Output the [x, y] coordinate of the center of the cell containing the given text.  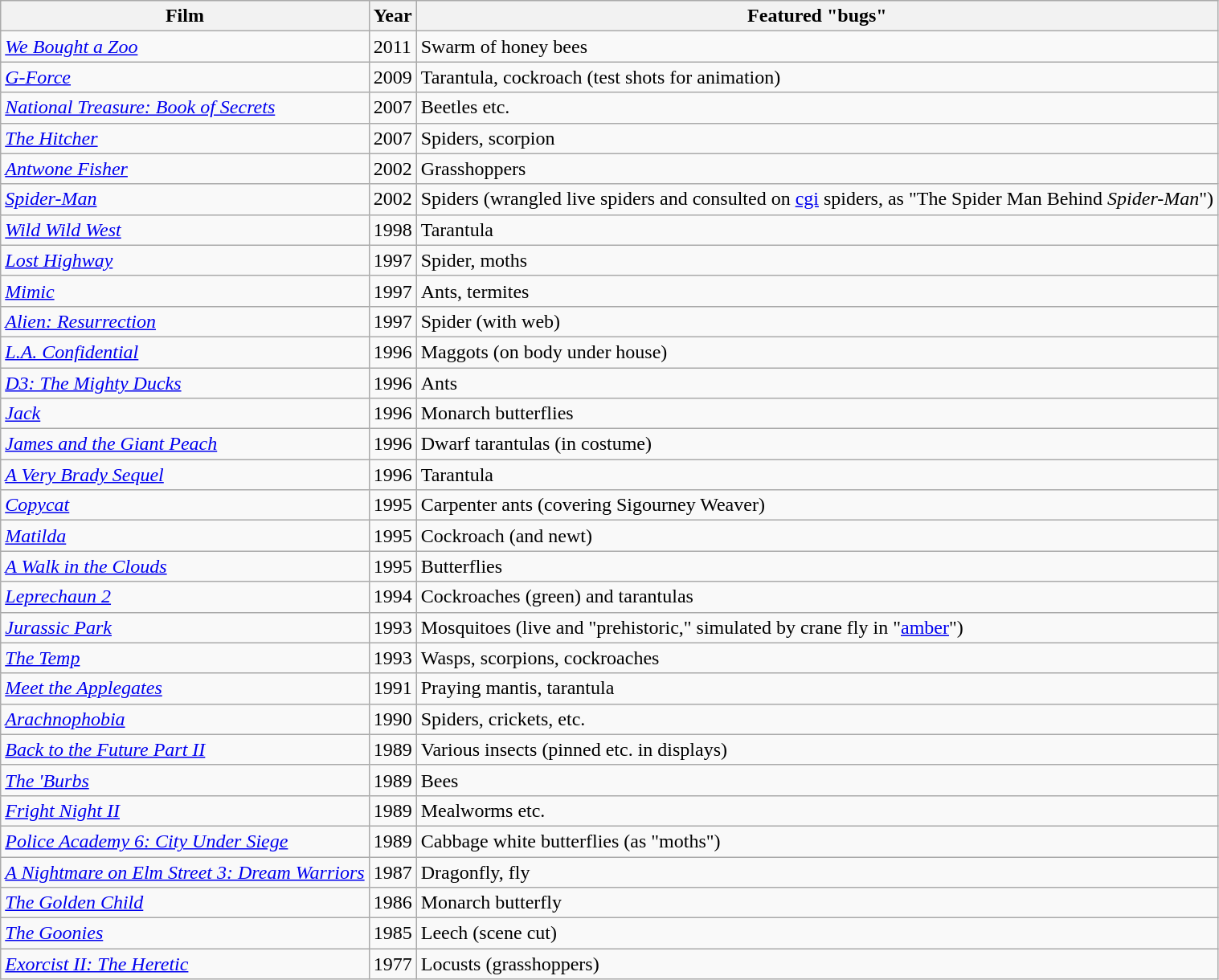
The Goonies [185, 933]
Locusts (grasshoppers) [816, 964]
Featured "bugs" [816, 16]
Ants, termites [816, 291]
Butterflies [816, 566]
Mosquitoes (live and "prehistoric," simulated by crane fly in "amber") [816, 627]
Various insects (pinned etc. in displays) [816, 749]
Year [392, 16]
Cabbage white butterflies (as "moths") [816, 841]
Tarantula, cockroach (test shots for animation) [816, 77]
Maggots (on body under house) [816, 352]
Copycat [185, 505]
Beetles etc. [816, 108]
The Golden Child [185, 903]
L.A. Confidential [185, 352]
1994 [392, 597]
Wasps, scorpions, cockroaches [816, 658]
The 'Burbs [185, 780]
The Hitcher [185, 138]
Ants [816, 383]
The Temp [185, 658]
Leprechaun 2 [185, 597]
Cockroach (and newt) [816, 536]
Jack [185, 414]
A Walk in the Clouds [185, 566]
A Nightmare on Elm Street 3: Dream Warriors [185, 872]
Spiders, scorpion [816, 138]
1991 [392, 688]
Spiders (wrangled live spiders and consulted on cgi spiders, as "The Spider Man Behind Spider-Man") [816, 199]
Dragonfly, fly [816, 872]
Carpenter ants (covering Sigourney Weaver) [816, 505]
Back to the Future Part II [185, 749]
Spiders, crickets, etc. [816, 719]
1998 [392, 230]
Dwarf tarantulas (in costume) [816, 444]
Grasshoppers [816, 169]
Exorcist II: The Heretic [185, 964]
1987 [392, 872]
Police Academy 6: City Under Siege [185, 841]
Leech (scene cut) [816, 933]
Monarch butterfly [816, 903]
Lost Highway [185, 260]
Matilda [185, 536]
Mealworms etc. [816, 811]
Bees [816, 780]
Cockroaches (green) and tarantulas [816, 597]
Jurassic Park [185, 627]
Film [185, 16]
G-Force [185, 77]
Monarch butterflies [816, 414]
Antwone Fisher [185, 169]
D3: The Mighty Ducks [185, 383]
Praying mantis, tarantula [816, 688]
Spider (with web) [816, 321]
Wild Wild West [185, 230]
1986 [392, 903]
We Bought a Zoo [185, 47]
Spider, moths [816, 260]
A Very Brady Sequel [185, 475]
Spider-Man [185, 199]
Mimic [185, 291]
2011 [392, 47]
Swarm of honey bees [816, 47]
1990 [392, 719]
1977 [392, 964]
National Treasure: Book of Secrets [185, 108]
2009 [392, 77]
Meet the Applegates [185, 688]
1985 [392, 933]
Arachnophobia [185, 719]
Fright Night II [185, 811]
Alien: Resurrection [185, 321]
James and the Giant Peach [185, 444]
